Scan for the cell matching the given text and deliver its [x, y] coordinate at center. 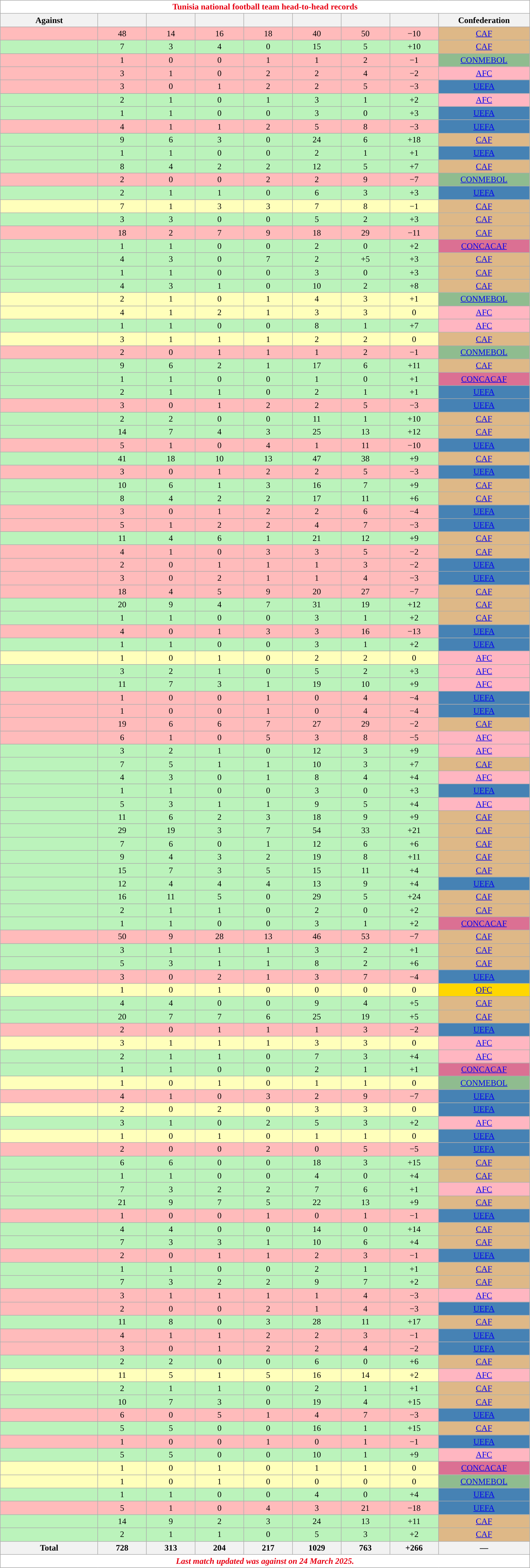
+8 [414, 286]
38 [365, 459]
Total [49, 1548]
−18 [414, 1508]
22 [317, 1202]
+24 [414, 897]
33 [365, 831]
1029 [317, 1548]
763 [365, 1548]
54 [317, 831]
728 [122, 1548]
204 [219, 1548]
OFC [484, 990]
Confederation [484, 20]
53 [365, 937]
+18 [414, 140]
40 [317, 34]
+266 [414, 1548]
Against [49, 20]
−11 [414, 233]
+14 [414, 1229]
Last match updated was against on 24 March 2025. [265, 1561]
31 [317, 605]
313 [170, 1548]
47 [317, 459]
41 [122, 459]
−13 [414, 631]
Tunisia national football team head-to-head records [265, 7]
— [484, 1548]
46 [317, 937]
48 [122, 34]
217 [268, 1548]
+21 [414, 831]
+17 [414, 1322]
